Capture the cell that displays the provided text and extract its [X, Y] central coordinate. 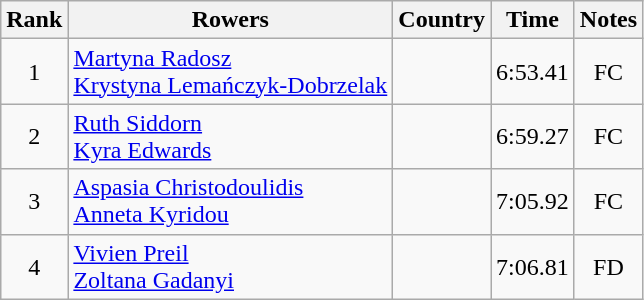
1 [34, 72]
Rank [34, 20]
4 [34, 266]
Notes [608, 20]
Ruth SiddornKyra Edwards [230, 136]
Vivien PreilZoltana Gadanyi [230, 266]
3 [34, 202]
Aspasia ChristodoulidisAnneta Kyridou [230, 202]
2 [34, 136]
6:59.27 [533, 136]
Martyna RadoszKrystyna Lemańczyk-Dobrzelak [230, 72]
7:06.81 [533, 266]
Time [533, 20]
FD [608, 266]
Rowers [230, 20]
6:53.41 [533, 72]
Country [442, 20]
7:05.92 [533, 202]
